Determine the [X, Y] coordinate at the center of the cell enclosing the given text.  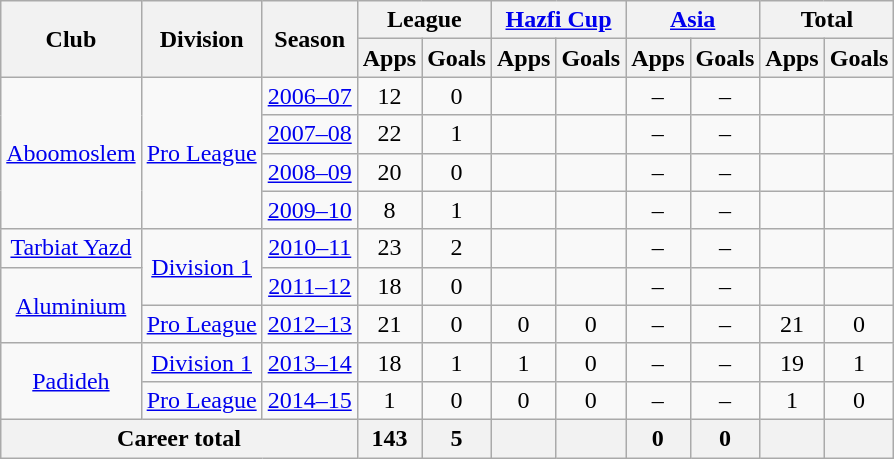
Season [310, 39]
2010–11 [310, 248]
2012–13 [310, 324]
Tarbiat Yazd [71, 248]
Aboomoslem [71, 153]
Asia [693, 20]
23 [389, 248]
Aluminium [71, 305]
2013–14 [310, 362]
2007–08 [310, 134]
5 [457, 438]
Total [827, 20]
2 [457, 248]
League [424, 20]
2011–12 [310, 286]
Career total [179, 438]
19 [792, 362]
Division [202, 39]
8 [389, 210]
2008–09 [310, 172]
Padideh [71, 381]
12 [389, 96]
2006–07 [310, 96]
Hazfi Cup [558, 20]
143 [389, 438]
2009–10 [310, 210]
20 [389, 172]
2014–15 [310, 400]
22 [389, 134]
Club [71, 39]
